Identify which cell holds the provided text, then report its (x, y) central coordinate. 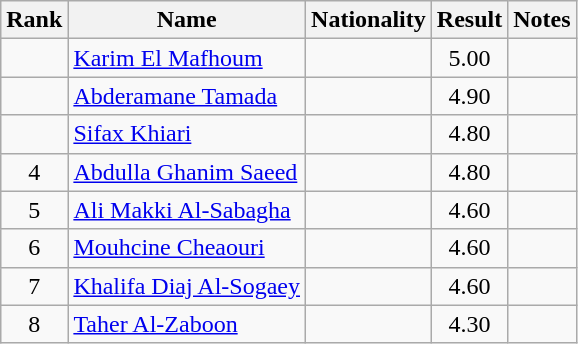
Result (469, 20)
Nationality (369, 20)
4 (34, 172)
7 (34, 286)
4.90 (469, 96)
5.00 (469, 58)
Abderamane Tamada (187, 96)
Name (187, 20)
Rank (34, 20)
6 (34, 248)
Khalifa Diaj Al-Sogaey (187, 286)
8 (34, 324)
Mouhcine Cheaouri (187, 248)
4.30 (469, 324)
Ali Makki Al-Sabagha (187, 210)
Notes (542, 20)
5 (34, 210)
Sifax Khiari (187, 134)
Abdulla Ghanim Saeed (187, 172)
Taher Al-Zaboon (187, 324)
Karim El Mafhoum (187, 58)
